Locate the cell with the specified text and output its (X, Y) center coordinate. 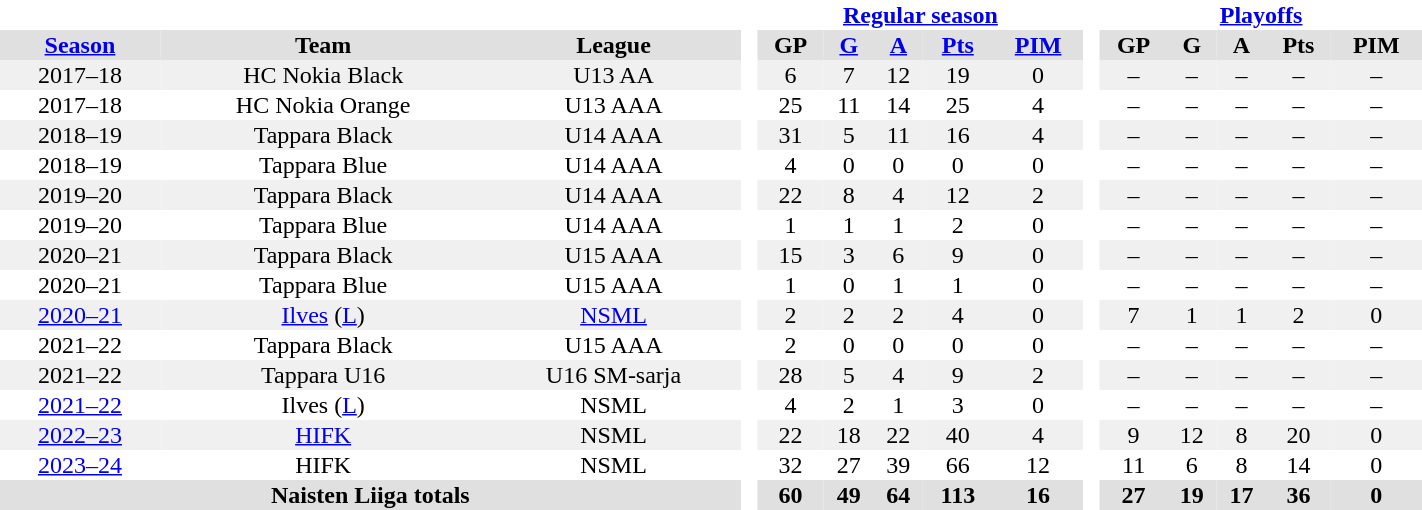
Team (323, 45)
Playoffs (1261, 15)
HC Nokia Orange (323, 105)
18 (849, 435)
31 (790, 135)
28 (790, 375)
66 (958, 465)
15 (790, 255)
32 (790, 465)
49 (849, 495)
Season (80, 45)
2022–23 (80, 435)
2023–24 (80, 465)
60 (790, 495)
17 (1242, 495)
64 (899, 495)
40 (958, 435)
113 (958, 495)
Tappara U16 (323, 375)
Naisten Liiga totals (370, 495)
Regular season (920, 15)
U13 AAA (613, 105)
League (613, 45)
39 (899, 465)
HC Nokia Black (323, 75)
36 (1298, 495)
U13 AA (613, 75)
U16 SM-sarja (613, 375)
20 (1298, 435)
